Pinpoint the cell where the given text exists, returning its (X, Y) midpoint coordinate. 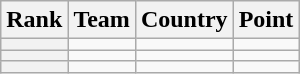
Team (102, 20)
Point (266, 20)
Rank (34, 20)
Country (184, 20)
